Extract the (X, Y) coordinate from the center of the cell holding the provided text.  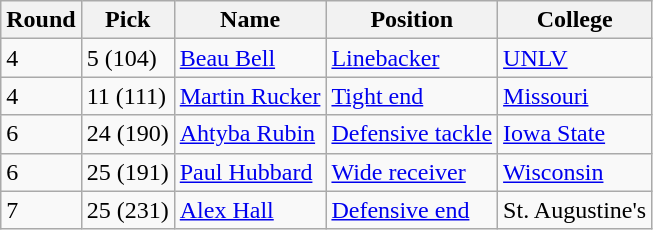
25 (191) (128, 172)
Round (41, 20)
Pick (128, 20)
Defensive tackle (412, 134)
Ahtyba Rubin (250, 134)
24 (190) (128, 134)
Beau Bell (250, 58)
Name (250, 20)
Alex Hall (250, 210)
Missouri (575, 96)
Iowa State (575, 134)
Position (412, 20)
Linebacker (412, 58)
Paul Hubbard (250, 172)
11 (111) (128, 96)
5 (104) (128, 58)
UNLV (575, 58)
25 (231) (128, 210)
College (575, 20)
Wisconsin (575, 172)
St. Augustine's (575, 210)
Wide receiver (412, 172)
Defensive end (412, 210)
Tight end (412, 96)
7 (41, 210)
Martin Rucker (250, 96)
